For the text-containing cell, return its midpoint in (X, Y) coordinate format. 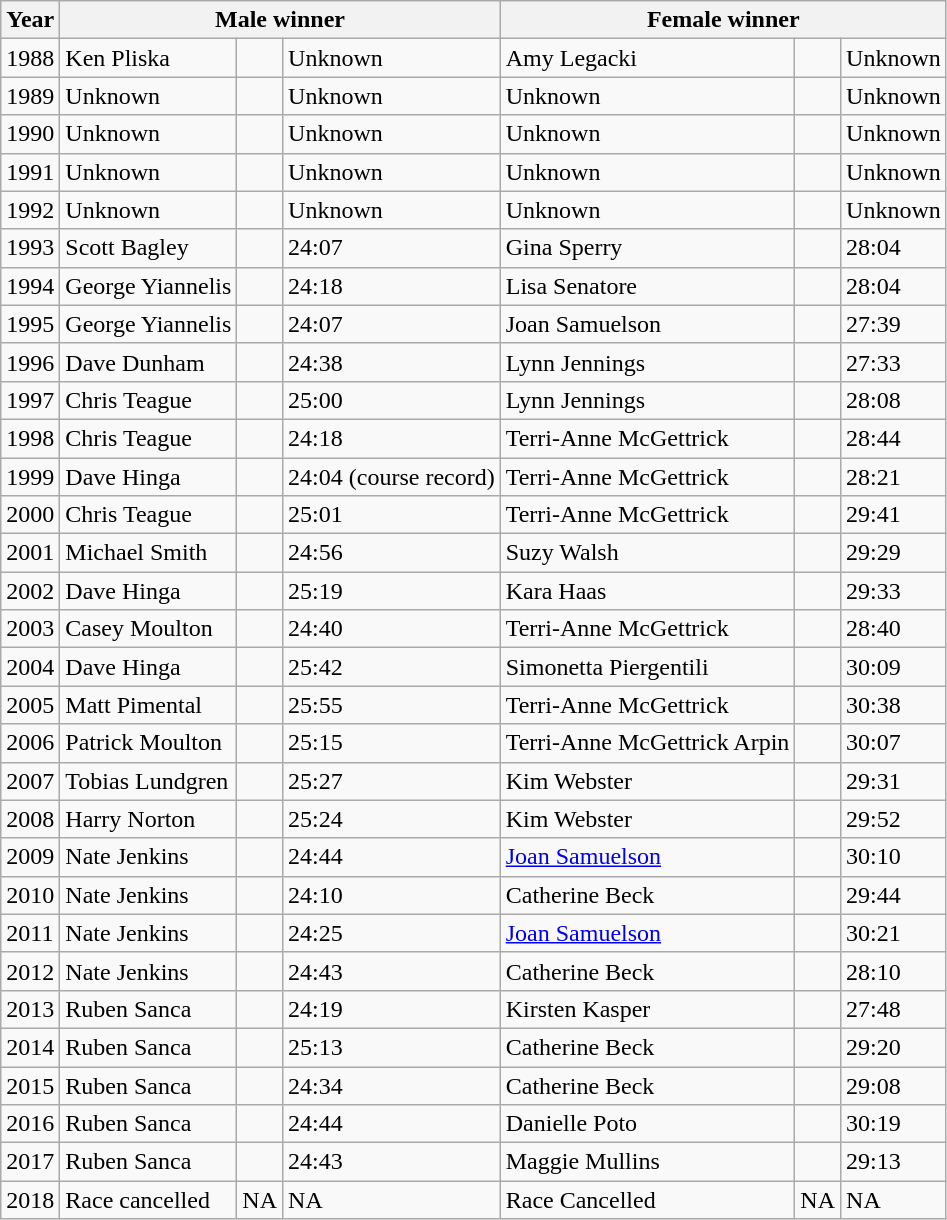
2004 (30, 667)
2001 (30, 553)
24:10 (392, 895)
1999 (30, 477)
2009 (30, 857)
2006 (30, 743)
1995 (30, 324)
1994 (30, 286)
1996 (30, 362)
2010 (30, 895)
2003 (30, 629)
24:34 (392, 1085)
24:40 (392, 629)
28:44 (894, 438)
30:07 (894, 743)
29:31 (894, 781)
2012 (30, 971)
2000 (30, 515)
30:21 (894, 933)
30:10 (894, 857)
2008 (30, 819)
Amy Legacki (648, 58)
2016 (30, 1124)
Male winner (280, 20)
Female winner (723, 20)
29:44 (894, 895)
1993 (30, 248)
29:29 (894, 553)
25:24 (392, 819)
2015 (30, 1085)
2002 (30, 591)
30:38 (894, 705)
1988 (30, 58)
24:38 (392, 362)
Kirsten Kasper (648, 1009)
1992 (30, 210)
1998 (30, 438)
25:15 (392, 743)
Gina Sperry (648, 248)
Ken Pliska (148, 58)
Terri-Anne McGettrick Arpin (648, 743)
Patrick Moulton (148, 743)
1991 (30, 172)
25:55 (392, 705)
30:09 (894, 667)
24:04 (course record) (392, 477)
Maggie Mullins (648, 1162)
25:42 (392, 667)
Casey Moulton (148, 629)
27:39 (894, 324)
29:13 (894, 1162)
25:01 (392, 515)
24:56 (392, 553)
2014 (30, 1047)
Scott Bagley (148, 248)
Race Cancelled (648, 1200)
27:48 (894, 1009)
29:08 (894, 1085)
25:27 (392, 781)
Lisa Senatore (648, 286)
25:13 (392, 1047)
28:21 (894, 477)
29:41 (894, 515)
1989 (30, 96)
2007 (30, 781)
29:33 (894, 591)
2005 (30, 705)
Harry Norton (148, 819)
25:00 (392, 400)
24:19 (392, 1009)
25:19 (392, 591)
Danielle Poto (648, 1124)
30:19 (894, 1124)
1997 (30, 400)
28:08 (894, 400)
Suzy Walsh (648, 553)
1990 (30, 134)
2013 (30, 1009)
Tobias Lundgren (148, 781)
24:25 (392, 933)
Race cancelled (148, 1200)
Michael Smith (148, 553)
Year (30, 20)
28:40 (894, 629)
Matt Pimental (148, 705)
2011 (30, 933)
2017 (30, 1162)
Simonetta Piergentili (648, 667)
29:20 (894, 1047)
2018 (30, 1200)
27:33 (894, 362)
29:52 (894, 819)
Kara Haas (648, 591)
28:10 (894, 971)
Dave Dunham (148, 362)
